Provide the [X, Y] coordinate of the cell's center where the given text is located.  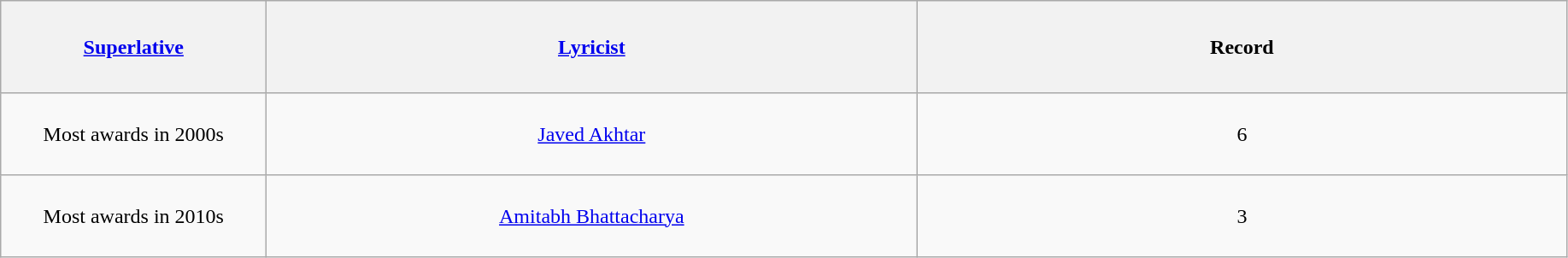
Most awards in 2000s [133, 134]
3 [1242, 216]
Superlative [133, 47]
Javed Akhtar [591, 134]
Lyricist [591, 47]
6 [1242, 134]
Record [1242, 47]
Amitabh Bhattacharya [591, 216]
Most awards in 2010s [133, 216]
